Pinpoint the cell where the given text exists, returning its [x, y] midpoint coordinate. 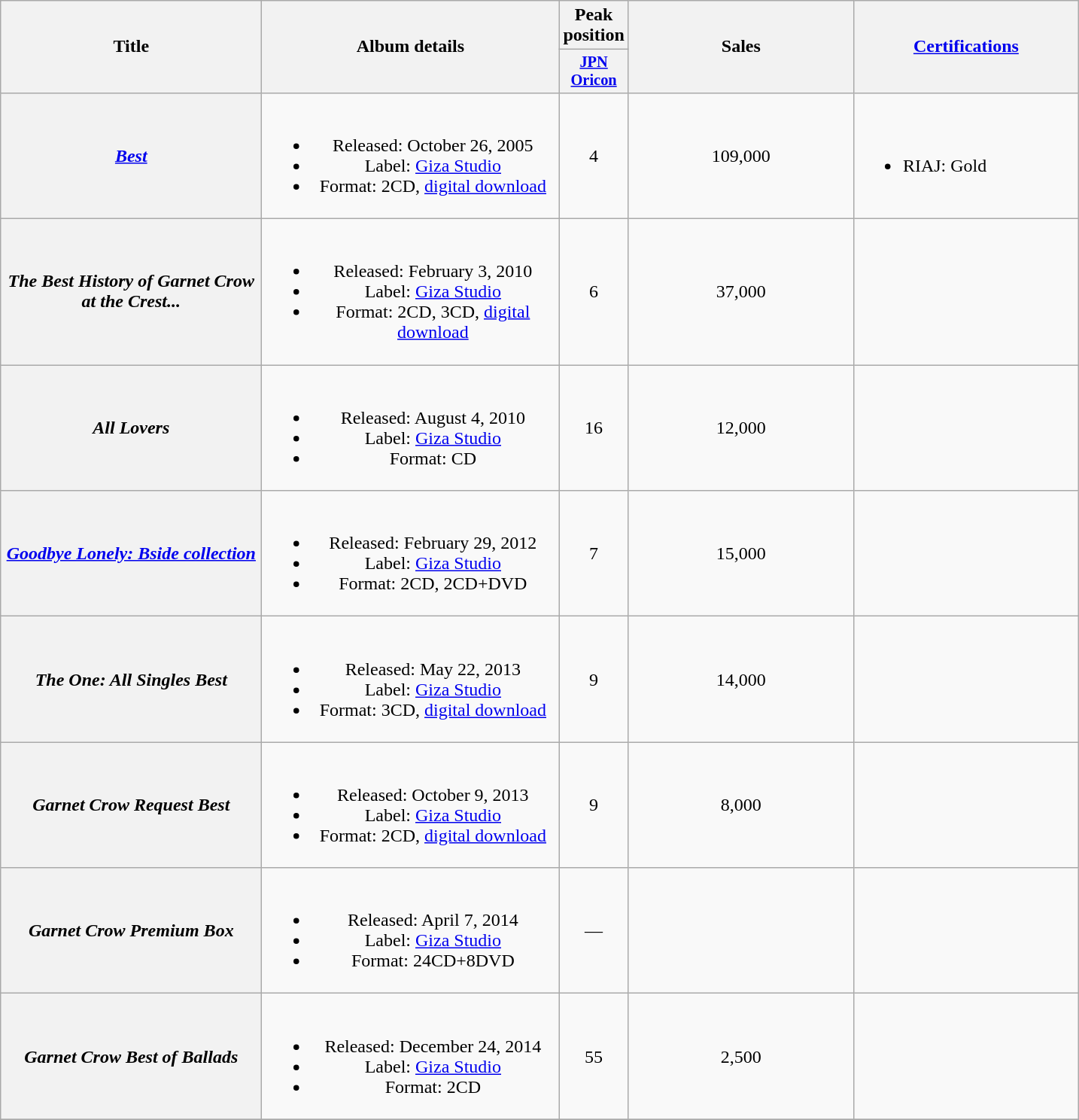
6 [594, 292]
The Best History of Garnet Crow at the Crest... [131, 292]
55 [594, 1057]
Released: May 22, 2013Label: Giza StudioFormat: 3CD, digital download [411, 679]
Released: October 26, 2005Label: Giza StudioFormat: 2CD, digital download [411, 155]
— [594, 930]
16 [594, 428]
The One: All Singles Best [131, 679]
JPNOricon [594, 72]
Best [131, 155]
Released: April 7, 2014Label: Giza StudioFormat: 24CD+8DVD [411, 930]
Released: August 4, 2010Label: Giza StudioFormat: CD [411, 428]
Certifications [966, 47]
Garnet Crow Premium Box [131, 930]
Goodbye Lonely: Bside collection [131, 554]
All Lovers [131, 428]
Released: December 24, 2014Label: Giza StudioFormat: 2CD [411, 1057]
Sales [740, 47]
14,000 [740, 679]
Peak position [594, 26]
2,500 [740, 1057]
Released: February 29, 2012Label: Giza StudioFormat: 2CD, 2CD+DVD [411, 554]
Garnet Crow Best of Ballads [131, 1057]
7 [594, 554]
12,000 [740, 428]
Released: February 3, 2010Label: Giza StudioFormat: 2CD, 3CD, digital download [411, 292]
RIAJ: Gold [966, 155]
4 [594, 155]
109,000 [740, 155]
Released: October 9, 2013Label: Giza StudioFormat: 2CD, digital download [411, 805]
Album details [411, 47]
Title [131, 47]
Garnet Crow Request Best [131, 805]
37,000 [740, 292]
15,000 [740, 554]
8,000 [740, 805]
